Scan for the cell matching the given text and deliver its (X, Y) coordinate at center. 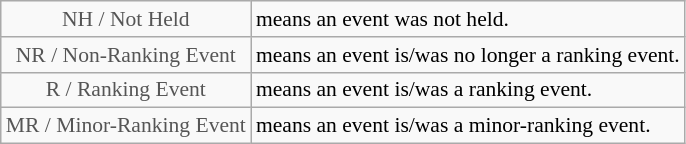
NH / Not Held (126, 19)
NR / Non-Ranking Event (126, 55)
means an event was not held. (468, 19)
R / Ranking Event (126, 90)
means an event is/was a ranking event. (468, 90)
MR / Minor-Ranking Event (126, 126)
means an event is/was a minor-ranking event. (468, 126)
means an event is/was no longer a ranking event. (468, 55)
